Extract the (x, y) coordinate from the center of the cell holding the provided text.  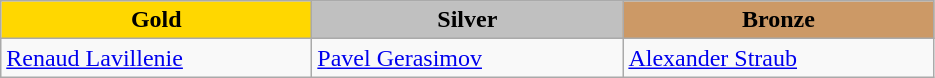
Bronze (778, 20)
Pavel Gerasimov (468, 58)
Silver (468, 20)
Gold (156, 20)
Renaud Lavillenie (156, 58)
Alexander Straub (778, 58)
